Scan for the cell matching the given text and deliver its [X, Y] coordinate at center. 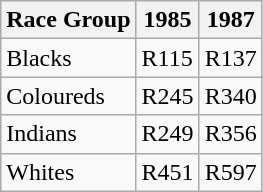
Whites [68, 172]
Blacks [68, 58]
Coloureds [68, 96]
R249 [168, 134]
R451 [168, 172]
R340 [230, 96]
Indians [68, 134]
R137 [230, 58]
1987 [230, 20]
R356 [230, 134]
1985 [168, 20]
R115 [168, 58]
Race Group [68, 20]
R245 [168, 96]
R597 [230, 172]
